Identify which cell holds the provided text, then report its (X, Y) central coordinate. 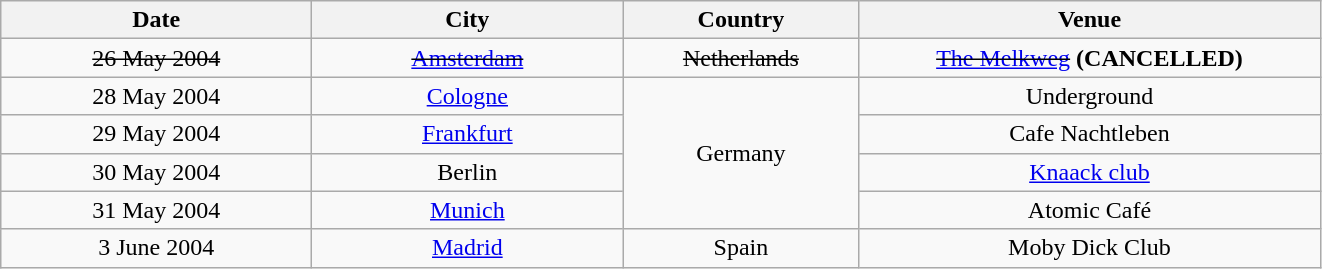
Moby Dick Club (1090, 248)
Madrid (468, 248)
Berlin (468, 172)
Date (156, 20)
Cologne (468, 96)
Cafe Nachtleben (1090, 134)
Knaack club (1090, 172)
Underground (1090, 96)
26 May 2004 (156, 58)
Netherlands (741, 58)
Atomic Café (1090, 210)
Country (741, 20)
Germany (741, 153)
Spain (741, 248)
31 May 2004 (156, 210)
3 June 2004 (156, 248)
City (468, 20)
Amsterdam (468, 58)
29 May 2004 (156, 134)
The Melkweg (CANCELLED) (1090, 58)
30 May 2004 (156, 172)
Frankfurt (468, 134)
Munich (468, 210)
Venue (1090, 20)
28 May 2004 (156, 96)
